Extract the (X, Y) coordinate from the center of the cell holding the provided text.  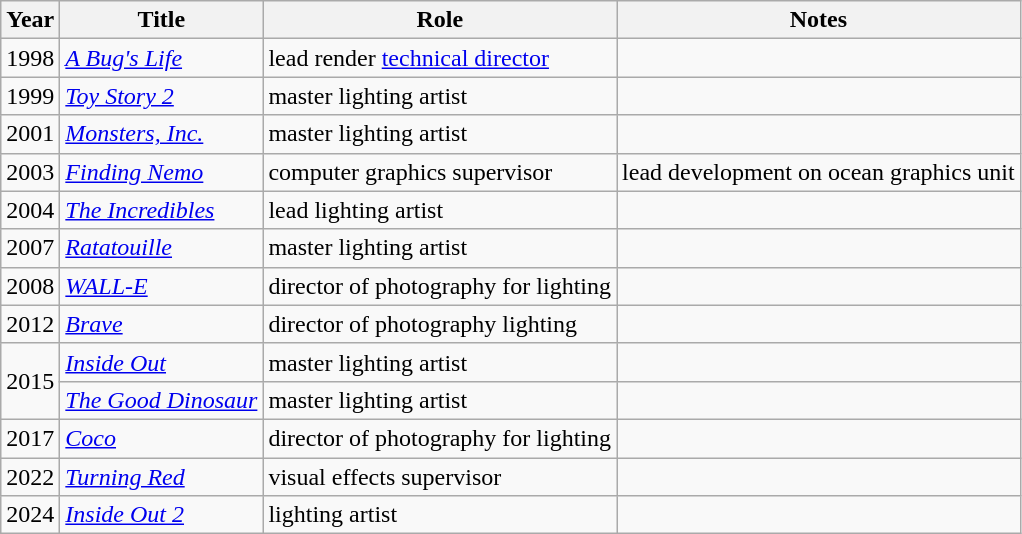
2015 (30, 381)
Toy Story 2 (162, 96)
2008 (30, 286)
Finding Nemo (162, 172)
Role (440, 20)
lead render technical director (440, 58)
lighting artist (440, 515)
Turning Red (162, 477)
Year (30, 20)
2004 (30, 210)
Title (162, 20)
lead lighting artist (440, 210)
Inside Out 2 (162, 515)
2022 (30, 477)
1999 (30, 96)
Monsters, Inc. (162, 134)
2007 (30, 248)
visual effects supervisor (440, 477)
Coco (162, 438)
1998 (30, 58)
Ratatouille (162, 248)
Inside Out (162, 362)
Notes (819, 20)
computer graphics supervisor (440, 172)
director of photography lighting (440, 324)
WALL-E (162, 286)
Brave (162, 324)
2001 (30, 134)
2017 (30, 438)
A Bug's Life (162, 58)
The Good Dinosaur (162, 400)
The Incredibles (162, 210)
2012 (30, 324)
2003 (30, 172)
2024 (30, 515)
lead development on ocean graphics unit (819, 172)
